Find where the given text appears and provide that cell's center as [x, y] coordinate. 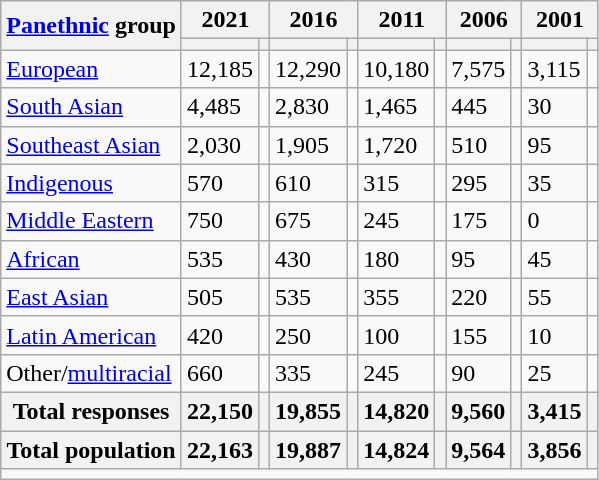
19,855 [308, 411]
2021 [225, 20]
19,887 [308, 449]
35 [554, 183]
10,180 [396, 69]
European [92, 69]
445 [478, 107]
Indigenous [92, 183]
0 [554, 221]
180 [396, 259]
2006 [484, 20]
9,564 [478, 449]
610 [308, 183]
1,465 [396, 107]
295 [478, 183]
430 [308, 259]
55 [554, 297]
22,150 [220, 411]
175 [478, 221]
East Asian [92, 297]
14,820 [396, 411]
1,720 [396, 145]
155 [478, 335]
14,824 [396, 449]
2011 [402, 20]
220 [478, 297]
420 [220, 335]
25 [554, 373]
3,415 [554, 411]
315 [396, 183]
10 [554, 335]
570 [220, 183]
675 [308, 221]
Southeast Asian [92, 145]
Total responses [92, 411]
2016 [314, 20]
2001 [560, 20]
Total population [92, 449]
250 [308, 335]
90 [478, 373]
22,163 [220, 449]
335 [308, 373]
660 [220, 373]
3,856 [554, 449]
Middle Eastern [92, 221]
9,560 [478, 411]
510 [478, 145]
2,830 [308, 107]
Panethnic group [92, 26]
750 [220, 221]
7,575 [478, 69]
505 [220, 297]
12,290 [308, 69]
1,905 [308, 145]
100 [396, 335]
Other/multiracial [92, 373]
African [92, 259]
12,185 [220, 69]
Latin American [92, 335]
355 [396, 297]
South Asian [92, 107]
30 [554, 107]
45 [554, 259]
4,485 [220, 107]
2,030 [220, 145]
3,115 [554, 69]
